Provide the (X, Y) coordinate of the cell's center where the given text is located.  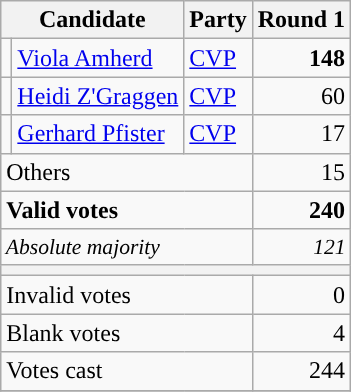
Gerhard Pfister (98, 134)
Others (126, 172)
Votes cast (126, 371)
Round 1 (301, 20)
Absolute majority (126, 247)
Party (218, 20)
0 (301, 295)
244 (301, 371)
4 (301, 333)
Blank votes (126, 333)
Viola Amherd (98, 58)
60 (301, 96)
Heidi Z'Graggen (98, 96)
Invalid votes (126, 295)
15 (301, 172)
240 (301, 210)
17 (301, 134)
Candidate (92, 20)
Valid votes (126, 210)
121 (301, 247)
148 (301, 58)
